Capture the cell that displays the provided text and extract its (x, y) central coordinate. 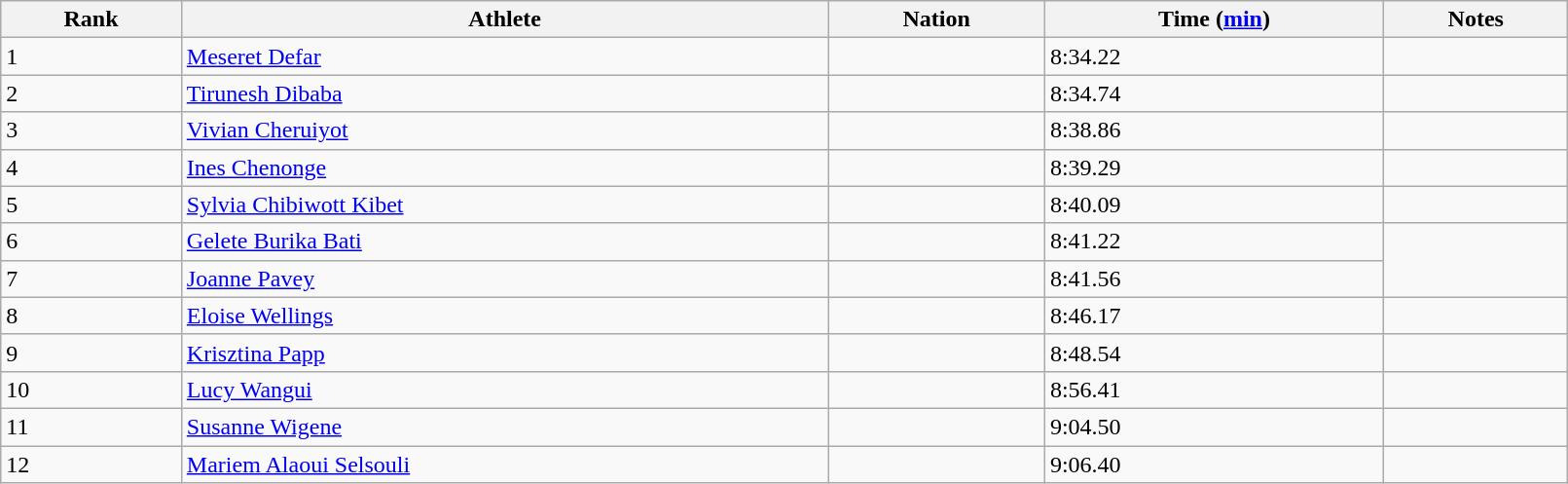
3 (91, 130)
9 (91, 353)
8:56.41 (1214, 390)
4 (91, 168)
9:06.40 (1214, 465)
8:41.22 (1214, 242)
8:34.74 (1214, 93)
8 (91, 316)
1 (91, 56)
Time (min) (1214, 19)
Athlete (504, 19)
Krisztina Papp (504, 353)
Meseret Defar (504, 56)
Gelete Burika Bati (504, 242)
Vivian Cheruiyot (504, 130)
8:48.54 (1214, 353)
Notes (1476, 19)
Joanne Pavey (504, 279)
6 (91, 242)
9:04.50 (1214, 427)
5 (91, 205)
2 (91, 93)
8:40.09 (1214, 205)
8:41.56 (1214, 279)
8:46.17 (1214, 316)
10 (91, 390)
11 (91, 427)
8:34.22 (1214, 56)
Tirunesh Dibaba (504, 93)
Lucy Wangui (504, 390)
Sylvia Chibiwott Kibet (504, 205)
Susanne Wigene (504, 427)
8:38.86 (1214, 130)
Nation (936, 19)
8:39.29 (1214, 168)
Ines Chenonge (504, 168)
Rank (91, 19)
Eloise Wellings (504, 316)
7 (91, 279)
12 (91, 465)
Mariem Alaoui Selsouli (504, 465)
